Provide the [x, y] coordinate of the cell's center where the given text is located.  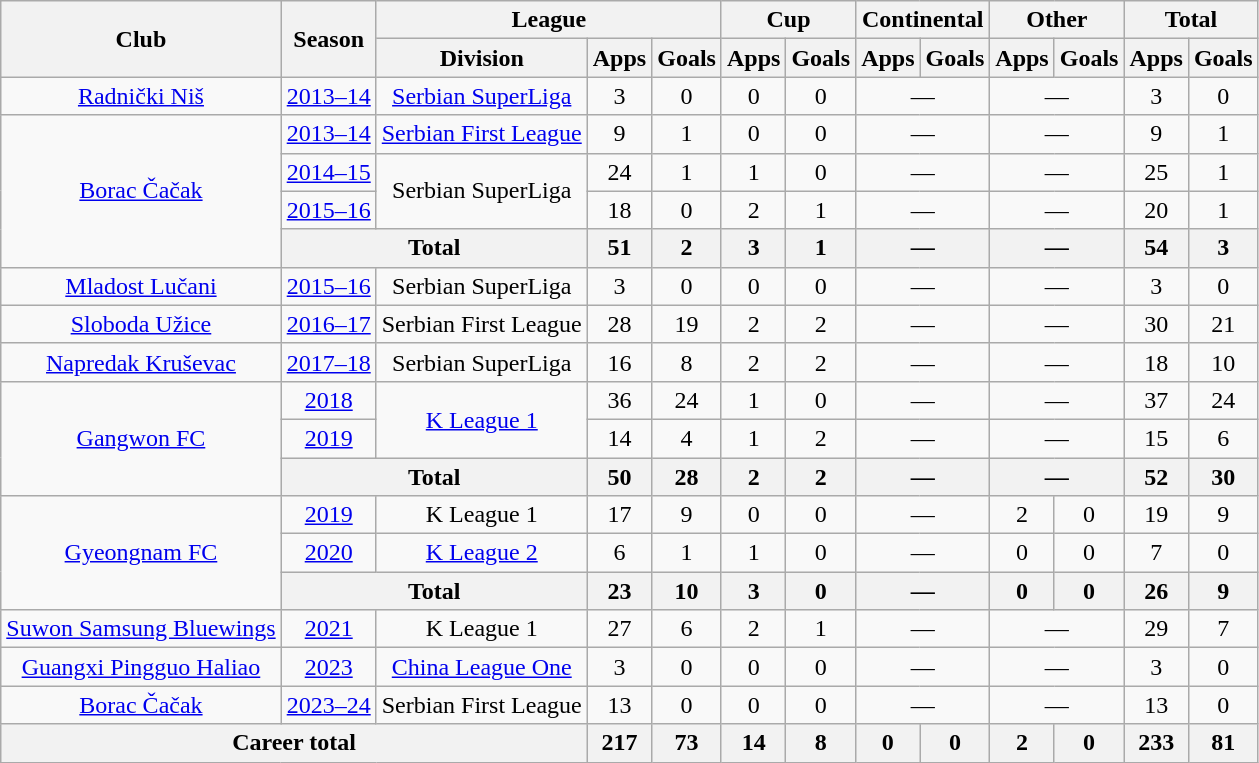
52 [1156, 477]
Mladost Lučani [141, 286]
233 [1156, 743]
4 [687, 438]
League [548, 20]
26 [1156, 591]
51 [619, 248]
21 [1223, 324]
K League 2 [482, 553]
2014–15 [328, 172]
54 [1156, 248]
36 [619, 400]
29 [1156, 629]
2023 [328, 667]
Other [1057, 20]
27 [619, 629]
Division [482, 58]
50 [619, 477]
Suwon Samsung Bluewings [141, 629]
20 [1156, 210]
Gangwon FC [141, 438]
China League One [482, 667]
Radnički Niš [141, 96]
2021 [328, 629]
25 [1156, 172]
Gyeongnam FC [141, 553]
Napredak Kruševac [141, 362]
Season [328, 39]
2016–17 [328, 324]
Club [141, 39]
37 [1156, 400]
217 [619, 743]
23 [619, 591]
81 [1223, 743]
Career total [294, 743]
Cup [788, 20]
2017–18 [328, 362]
Guangxi Pingguo Haliao [141, 667]
15 [1156, 438]
Continental [923, 20]
16 [619, 362]
2020 [328, 553]
73 [687, 743]
2018 [328, 400]
17 [619, 515]
Sloboda Užice [141, 324]
2023–24 [328, 705]
